Locate the cell with the specified text and output its (X, Y) center coordinate. 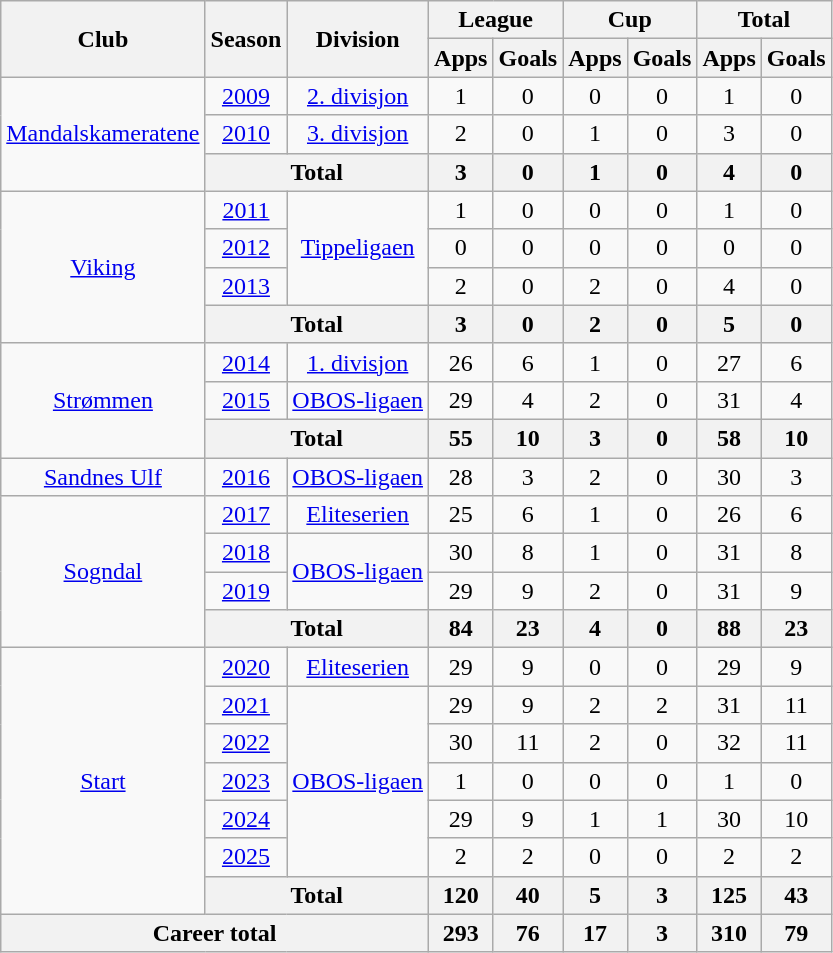
2010 (246, 134)
2024 (246, 819)
88 (729, 629)
2020 (246, 667)
Sandnes Ulf (103, 477)
58 (729, 438)
Sogndal (103, 572)
2022 (246, 743)
Start (103, 781)
84 (461, 629)
2013 (246, 286)
Viking (103, 267)
2011 (246, 210)
125 (729, 895)
25 (461, 515)
40 (528, 895)
2014 (246, 362)
2012 (246, 248)
2016 (246, 477)
120 (461, 895)
17 (595, 933)
Strømmen (103, 400)
76 (528, 933)
2. divisjon (358, 96)
2019 (246, 591)
310 (729, 933)
293 (461, 933)
27 (729, 362)
79 (796, 933)
43 (796, 895)
2018 (246, 553)
2017 (246, 515)
2021 (246, 705)
Tippeligaen (358, 248)
Season (246, 39)
28 (461, 477)
3. divisjon (358, 134)
Career total (215, 933)
Mandalskameratene (103, 134)
2023 (246, 781)
55 (461, 438)
Cup (630, 20)
32 (729, 743)
2015 (246, 400)
2025 (246, 857)
2009 (246, 96)
League (496, 20)
1. divisjon (358, 362)
Club (103, 39)
Division (358, 39)
